Identify which cell holds the provided text, then report its (x, y) central coordinate. 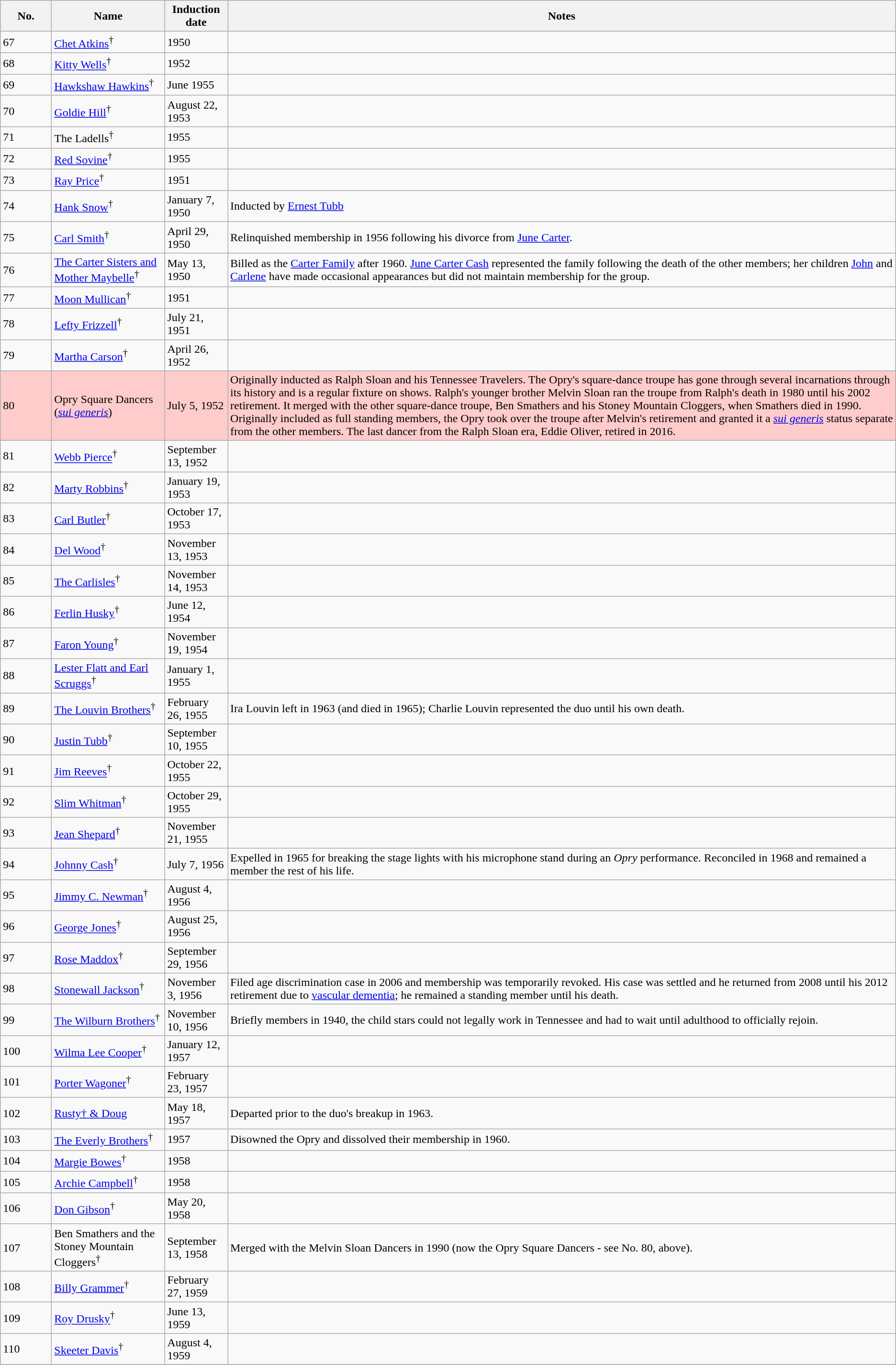
96 (26, 927)
Rose Maddox† (108, 957)
October 22, 1955 (196, 771)
1950 (196, 42)
August 4, 1956 (196, 895)
70 (26, 111)
September 29, 1956 (196, 957)
77 (26, 298)
November 3, 1956 (196, 989)
April 29, 1950 (196, 237)
83 (26, 519)
102 (26, 1113)
Slim Whitman† (108, 802)
Webb Pierce† (108, 457)
Disowned the Opry and dissolved their membership in 1960. (562, 1139)
Name (108, 16)
January 12, 1957 (196, 1051)
91 (26, 771)
Notes (562, 16)
106 (26, 1208)
94 (26, 864)
Chet Atkins† (108, 42)
89 (26, 708)
November 13, 1953 (196, 549)
99 (26, 1019)
73 (26, 180)
September 10, 1955 (196, 740)
January 1, 1955 (196, 676)
June 13, 1959 (196, 1318)
Lefty Frizzell† (108, 324)
Jean Shepard† (108, 833)
November 10, 1956 (196, 1019)
Inducted by Ernest Tubb (562, 206)
87 (26, 643)
No. (26, 16)
Carl Smith† (108, 237)
68 (26, 63)
June 12, 1954 (196, 612)
November 21, 1955 (196, 833)
May 18, 1957 (196, 1113)
October 29, 1955 (196, 802)
February 27, 1959 (196, 1287)
January 7, 1950 (196, 206)
April 26, 1952 (196, 355)
103 (26, 1139)
Ray Price† (108, 180)
September 13, 1958 (196, 1247)
The Carter Sisters and Mother Maybelle† (108, 270)
Relinquished membership in 1956 following his divorce from June Carter. (562, 237)
81 (26, 457)
July 21, 1951 (196, 324)
108 (26, 1287)
Skeeter Davis† (108, 1349)
1957 (196, 1139)
76 (26, 270)
Ira Louvin left in 1963 (and died in 1965); Charlie Louvin represented the duo until his own death. (562, 708)
Opry Square Dancers(sui generis) (108, 406)
Lester Flatt and Earl Scruggs† (108, 676)
1952 (196, 63)
Ben Smathers and the Stoney Mountain Cloggers† (108, 1247)
Marty Robbins† (108, 487)
Wilma Lee Cooper† (108, 1051)
June 1955 (196, 85)
Roy Drusky† (108, 1318)
104 (26, 1161)
93 (26, 833)
88 (26, 676)
79 (26, 355)
107 (26, 1247)
July 7, 1956 (196, 864)
Del Wood† (108, 549)
Kitty Wells† (108, 63)
71 (26, 138)
78 (26, 324)
95 (26, 895)
80 (26, 406)
May 20, 1958 (196, 1208)
Briefly members in 1940, the child stars could not legally work in Tennessee and had to wait until adulthood to officially rejoin. (562, 1019)
Martha Carson† (108, 355)
Porter Wagoner† (108, 1082)
January 19, 1953 (196, 487)
Johnny Cash† (108, 864)
November 19, 1954 (196, 643)
Merged with the Melvin Sloan Dancers in 1990 (now the Opry Square Dancers - see No. 80, above). (562, 1247)
67 (26, 42)
75 (26, 237)
The Ladells† (108, 138)
101 (26, 1082)
Archie Campbell† (108, 1182)
Induction date (196, 16)
The Louvin Brothers† (108, 708)
85 (26, 581)
82 (26, 487)
February 26, 1955 (196, 708)
Moon Mullican† (108, 298)
Justin Tubb† (108, 740)
The Wilburn Brothers† (108, 1019)
Hank Snow† (108, 206)
97 (26, 957)
Faron Young† (108, 643)
Hawkshaw Hawkins† (108, 85)
Ferlin Husky† (108, 612)
Don Gibson† (108, 1208)
August 25, 1956 (196, 927)
109 (26, 1318)
November 14, 1953 (196, 581)
Rusty† & Doug (108, 1113)
February 23, 1957 (196, 1082)
September 13, 1952 (196, 457)
Jimmy C. Newman† (108, 895)
October 17, 1953 (196, 519)
Carl Butler† (108, 519)
100 (26, 1051)
110 (26, 1349)
Goldie Hill† (108, 111)
86 (26, 612)
72 (26, 159)
August 4, 1959 (196, 1349)
Departed prior to the duo's breakup in 1963. (562, 1113)
98 (26, 989)
90 (26, 740)
Stonewall Jackson† (108, 989)
Billy Grammer† (108, 1287)
July 5, 1952 (196, 406)
74 (26, 206)
105 (26, 1182)
August 22, 1953 (196, 111)
Jim Reeves† (108, 771)
Red Sovine† (108, 159)
The Carlisles† (108, 581)
69 (26, 85)
May 13, 1950 (196, 270)
Margie Bowes† (108, 1161)
George Jones† (108, 927)
84 (26, 549)
92 (26, 802)
The Everly Brothers† (108, 1139)
